Capture the cell that displays the provided text and extract its (X, Y) central coordinate. 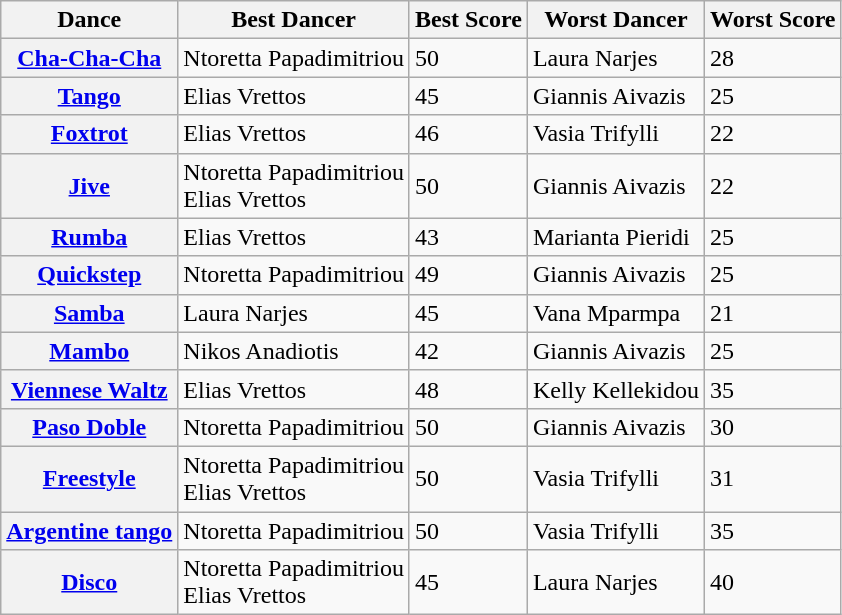
Samba (90, 313)
Tango (90, 96)
Disco (90, 582)
48 (468, 389)
Rumba (90, 237)
49 (468, 275)
Best Score (468, 20)
Best Dancer (294, 20)
46 (468, 134)
Quickstep (90, 275)
21 (772, 313)
Argentine tango (90, 531)
Worst Dancer (616, 20)
Foxtrot (90, 134)
Worst Score (772, 20)
31 (772, 478)
Vana Mparmpa (616, 313)
Marianta Pieridi (616, 237)
40 (772, 582)
43 (468, 237)
Freestyle (90, 478)
Kelly Kellekidou (616, 389)
Nikos Anadiotis (294, 351)
42 (468, 351)
Viennese Waltz (90, 389)
30 (772, 427)
Mambo (90, 351)
Cha-Cha-Cha (90, 58)
Dance (90, 20)
Paso Doble (90, 427)
28 (772, 58)
Jive (90, 186)
